For the text-containing cell, return its midpoint in (x, y) coordinate format. 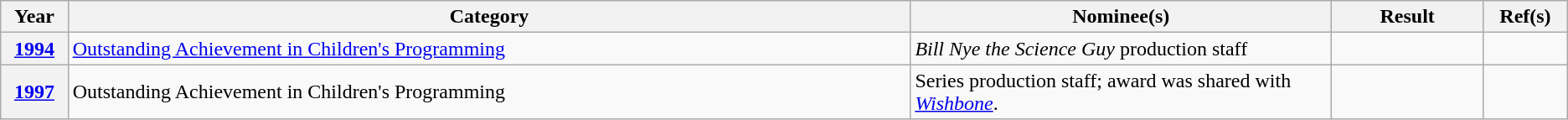
1994 (34, 49)
Year (34, 17)
Nominee(s) (1121, 17)
Bill Nye the Science Guy production staff (1121, 49)
Ref(s) (1526, 17)
Category (489, 17)
Series production staff; award was shared with Wishbone. (1121, 92)
1997 (34, 92)
Result (1407, 17)
